Detect which cell encompasses the target text, then output its [x, y] center coordinate. 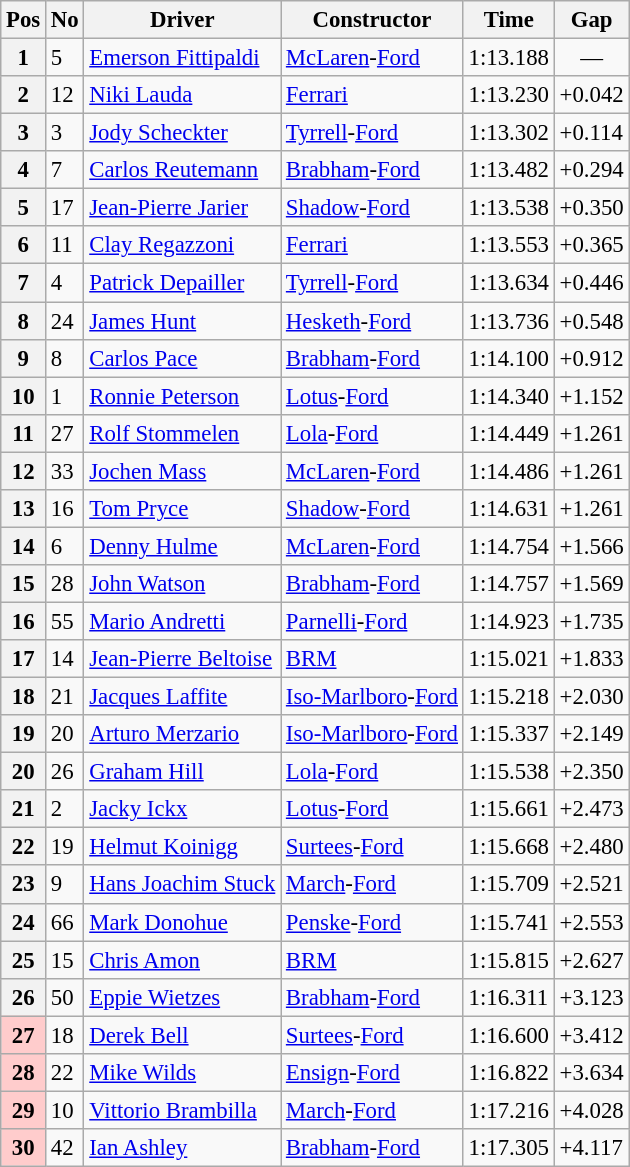
+1.152 [592, 396]
+1.569 [592, 584]
Mario Andretti [182, 621]
1:14.340 [508, 396]
+4.028 [592, 1110]
+1.833 [592, 659]
+2.627 [592, 960]
Arturo Merzario [182, 734]
1:13.634 [508, 283]
1:13.538 [508, 208]
+2.350 [592, 772]
1:17.216 [508, 1110]
James Hunt [182, 321]
Driver [182, 20]
Ian Ashley [182, 1148]
1:16.822 [508, 1073]
1:15.661 [508, 809]
Hans Joachim Stuck [182, 885]
Gap [592, 20]
29 [24, 1110]
Constructor [372, 20]
1:15.538 [508, 772]
Ensign-Ford [372, 1073]
+0.365 [592, 245]
+2.149 [592, 734]
1:13.188 [508, 58]
Vittorio Brambilla [182, 1110]
1:15.741 [508, 922]
Clay Regazzoni [182, 245]
+2.473 [592, 809]
+0.548 [592, 321]
+2.521 [592, 885]
1:14.486 [508, 471]
1:15.668 [508, 847]
Jacky Ickx [182, 809]
1:14.100 [508, 358]
Tom Pryce [182, 509]
42 [65, 1148]
1:14.757 [508, 584]
Jacques Laffite [182, 697]
55 [65, 621]
Denny Hulme [182, 546]
1:13.736 [508, 321]
1:17.305 [508, 1148]
+1.735 [592, 621]
Penske-Ford [372, 922]
50 [65, 997]
+0.350 [592, 208]
Carlos Pace [182, 358]
Parnelli-Ford [372, 621]
John Watson [182, 584]
33 [65, 471]
1:15.815 [508, 960]
Jean-Pierre Jarier [182, 208]
Eppie Wietzes [182, 997]
1:15.709 [508, 885]
Graham Hill [182, 772]
1:14.923 [508, 621]
+0.114 [592, 133]
1:14.449 [508, 433]
+2.553 [592, 922]
1:13.230 [508, 95]
13 [24, 509]
+0.912 [592, 358]
— [592, 58]
1:13.482 [508, 170]
+1.566 [592, 546]
Emerson Fittipaldi [182, 58]
1:15.021 [508, 659]
Helmut Koinigg [182, 847]
No [65, 20]
Rolf Stommelen [182, 433]
Time [508, 20]
Mark Donohue [182, 922]
+3.634 [592, 1073]
1:15.337 [508, 734]
30 [24, 1148]
Mike Wilds [182, 1073]
1:14.631 [508, 509]
1:13.553 [508, 245]
1:13.302 [508, 133]
+0.294 [592, 170]
1:14.754 [508, 546]
Patrick Depailler [182, 283]
Derek Bell [182, 1035]
1:16.311 [508, 997]
+0.042 [592, 95]
+2.030 [592, 697]
66 [65, 922]
+2.480 [592, 847]
Jochen Mass [182, 471]
+4.117 [592, 1148]
1:15.218 [508, 697]
+3.412 [592, 1035]
Chris Amon [182, 960]
+3.123 [592, 997]
Jody Scheckter [182, 133]
23 [24, 885]
Carlos Reutemann [182, 170]
Ronnie Peterson [182, 396]
25 [24, 960]
1:16.600 [508, 1035]
Hesketh-Ford [372, 321]
Pos [24, 20]
+0.446 [592, 283]
Jean-Pierre Beltoise [182, 659]
Niki Lauda [182, 95]
